Locate the cell with the specified text and output its (x, y) center coordinate. 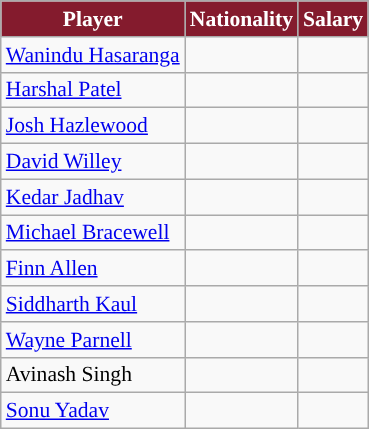
Salary (333, 19)
Wanindu Hasaranga (93, 55)
Wayne Parnell (93, 340)
Player (93, 19)
Siddharth Kaul (93, 304)
Harshal Patel (93, 90)
Sonu Yadav (93, 411)
Josh Hazlewood (93, 126)
Kedar Jadhav (93, 197)
Michael Bracewell (93, 233)
Nationality (242, 19)
Avinash Singh (93, 375)
David Willey (93, 162)
Finn Allen (93, 269)
